For the text-containing cell, return its midpoint in [x, y] coordinate format. 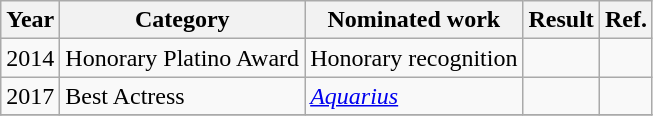
Nominated work [414, 20]
Honorary Platino Award [182, 58]
Result [561, 20]
2014 [30, 58]
Best Actress [182, 96]
Year [30, 20]
Category [182, 20]
Ref. [626, 20]
Aquarius [414, 96]
Honorary recognition [414, 58]
2017 [30, 96]
